Capture the cell that displays the provided text and extract its [X, Y] central coordinate. 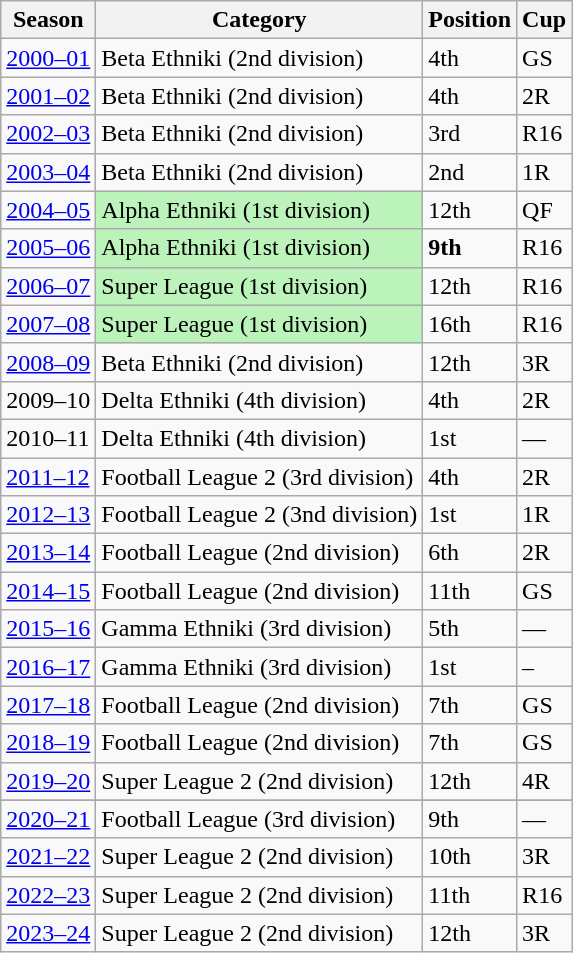
Football League (3rd division) [260, 819]
2007–08 [48, 324]
10th [470, 857]
2002–03 [48, 134]
Category [260, 20]
2020–21 [48, 819]
Cup [544, 20]
2nd [470, 172]
2021–22 [48, 857]
3rd [470, 134]
2012–13 [48, 515]
2014–15 [48, 591]
5th [470, 629]
2003–04 [48, 172]
2015–16 [48, 629]
2019–20 [48, 781]
2023–24 [48, 933]
– [544, 667]
2010–11 [48, 438]
2016–17 [48, 667]
Football League 2 (3rd division) [260, 477]
2011–12 [48, 477]
2005–06 [48, 248]
2000–01 [48, 58]
2022–23 [48, 895]
4R [544, 781]
2001–02 [48, 96]
2009–10 [48, 400]
2008–09 [48, 362]
Position [470, 20]
QF [544, 210]
2017–18 [48, 705]
Football League 2 (3nd division) [260, 515]
2018–19 [48, 743]
2013–14 [48, 553]
Season [48, 20]
2006–07 [48, 286]
2004–05 [48, 210]
6th [470, 553]
16th [470, 324]
